Return (x, y) of the center of cell containing provided text 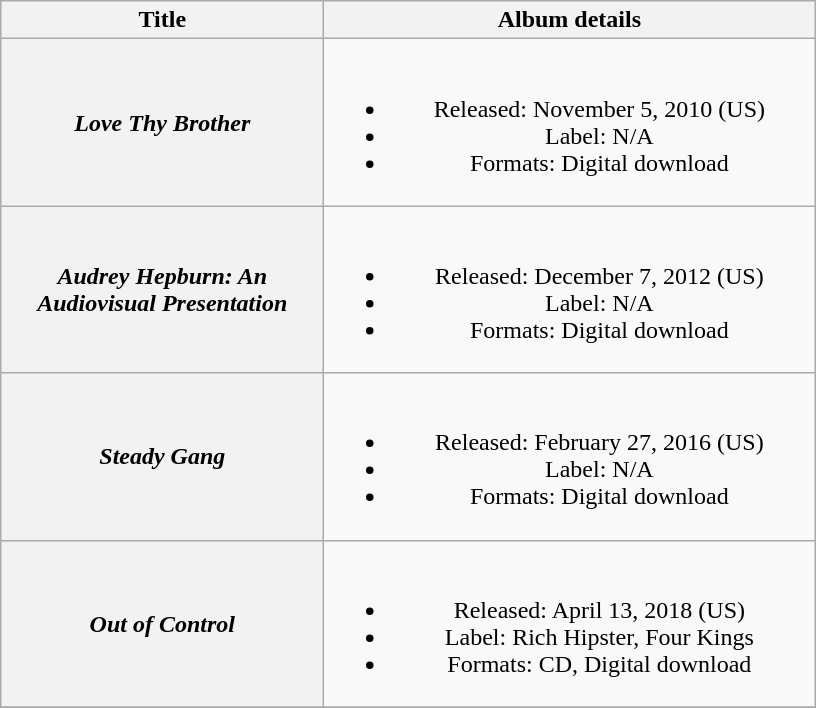
Released: November 5, 2010 (US)Label: N/AFormats: Digital download (570, 122)
Released: April 13, 2018 (US)Label: Rich Hipster, Four KingsFormats: CD, Digital download (570, 624)
Out of Control (162, 624)
Released: December 7, 2012 (US)Label: N/AFormats: Digital download (570, 290)
Steady Gang (162, 456)
Title (162, 20)
Love Thy Brother (162, 122)
Album details (570, 20)
Audrey Hepburn: An Audiovisual Presentation (162, 290)
Released: February 27, 2016 (US)Label: N/AFormats: Digital download (570, 456)
